From the cell containing the given text, extract its center point as (X, Y) coordinate. 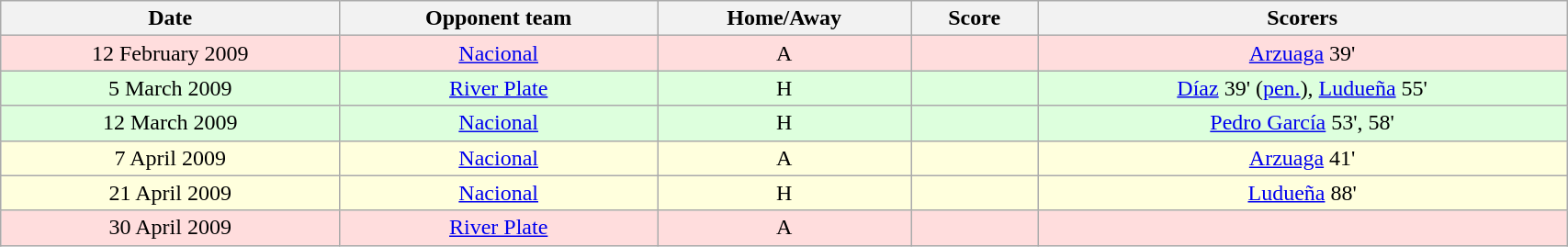
12 March 2009 (171, 123)
21 April 2009 (171, 193)
Home/Away (784, 18)
30 April 2009 (171, 228)
Scorers (1303, 18)
Score (975, 18)
5 March 2009 (171, 88)
Pedro García 53', 58' (1303, 123)
7 April 2009 (171, 158)
Date (171, 18)
12 February 2009 (171, 53)
Díaz 39' (pen.), Ludueña 55' (1303, 88)
Ludueña 88' (1303, 193)
Opponent team (499, 18)
Arzuaga 41' (1303, 158)
Arzuaga 39' (1303, 53)
